Provide the [x, y] coordinate of the cell's center where the given text is located.  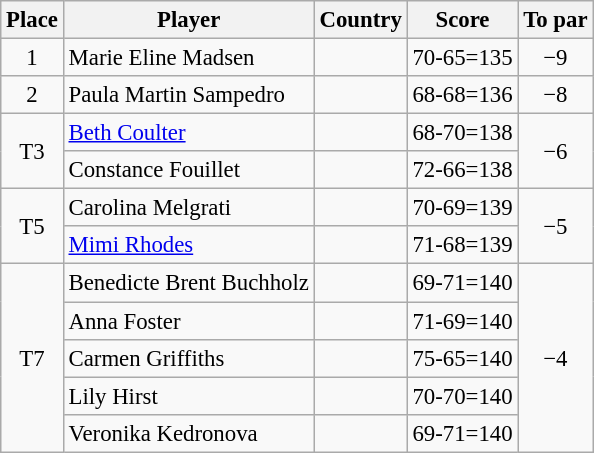
−6 [556, 152]
To par [556, 20]
Country [360, 20]
2 [32, 95]
−8 [556, 95]
T7 [32, 358]
Carmen Griffiths [188, 358]
71-68=139 [462, 245]
−5 [556, 226]
Marie Eline Madsen [188, 58]
70-70=140 [462, 396]
Anna Foster [188, 321]
Carolina Melgrati [188, 208]
Place [32, 20]
−9 [556, 58]
Constance Fouillet [188, 170]
72-66=138 [462, 170]
68-68=136 [462, 95]
Veronika Kedronova [188, 433]
Benedicte Brent Buchholz [188, 283]
71-69=140 [462, 321]
T3 [32, 152]
75-65=140 [462, 358]
Score [462, 20]
Mimi Rhodes [188, 245]
70-65=135 [462, 58]
Beth Coulter [188, 133]
T5 [32, 226]
1 [32, 58]
68-70=138 [462, 133]
Lily Hirst [188, 396]
Paula Martin Sampedro [188, 95]
Player [188, 20]
−4 [556, 358]
70-69=139 [462, 208]
